Capture the cell that displays the provided text and extract its [x, y] central coordinate. 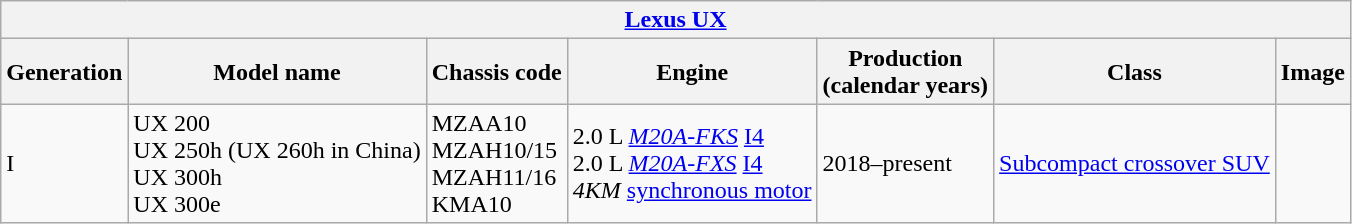
2018–present [906, 164]
2.0 L M20A-FKS I42.0 L M20A-FXS I44KM synchronous motor [692, 164]
Chassis code [496, 72]
Engine [692, 72]
Image [1312, 72]
I [64, 164]
Class [1135, 72]
Lexus UX [676, 20]
Generation [64, 72]
Subcompact crossover SUV [1135, 164]
Model name [277, 72]
MZAA10MZAH10/15MZAH11/16KMA10 [496, 164]
UX 200UX 250h (UX 260h in China)UX 300hUX 300e [277, 164]
Production(calendar years) [906, 72]
